Extract the [X, Y] coordinate from the center of the cell holding the provided text.  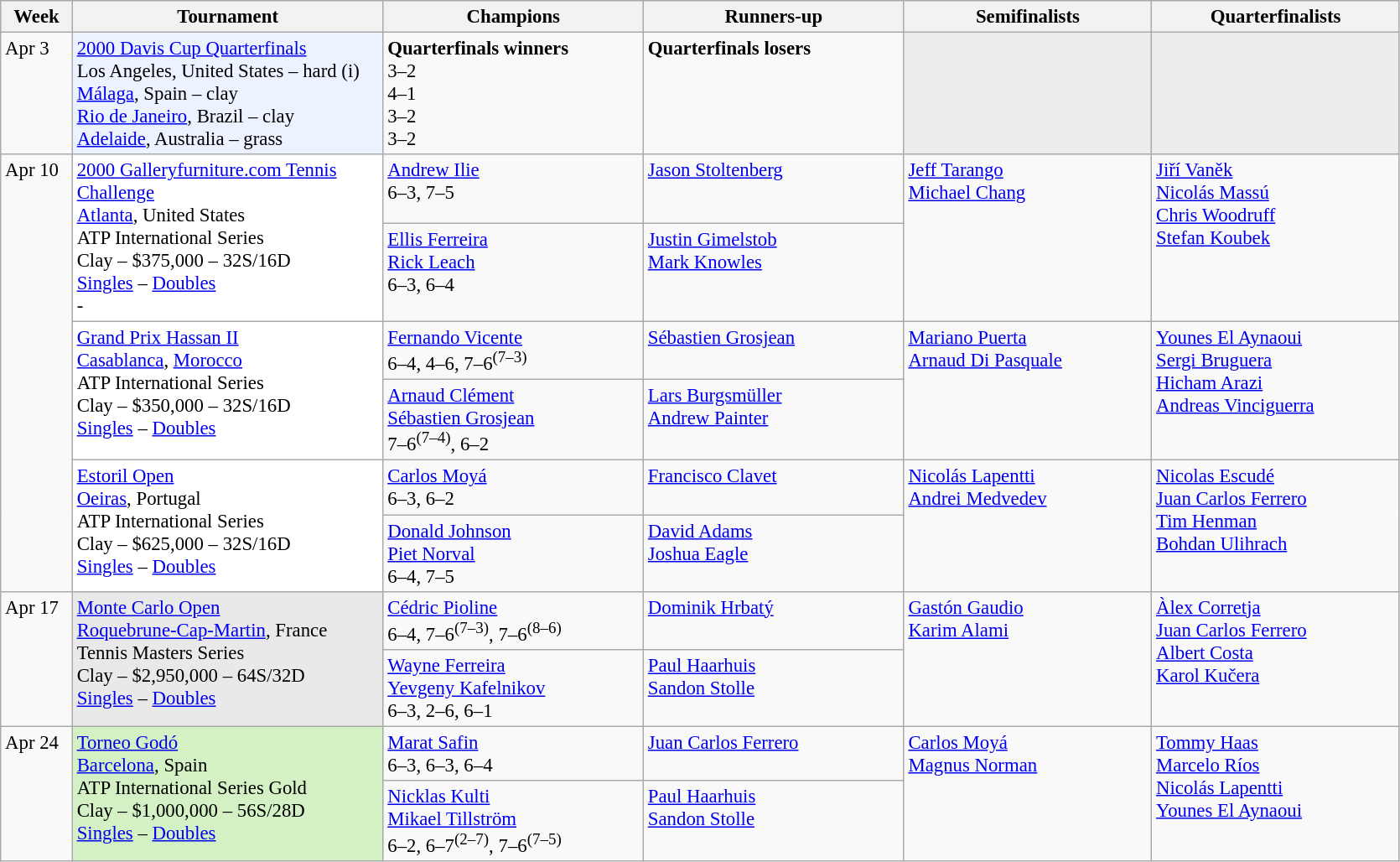
Fernando Vicente6–4, 4–6, 7–6(7–3) [513, 351]
Carlos Moyá 6–3, 6–2 [513, 488]
Lars Burgsmüller Andrew Painter [775, 420]
Champions [513, 17]
Jeff Tarango Michael Chang [1028, 238]
Donald Johnson Piet Norval6–4, 7–5 [513, 553]
Jason Stoltenberg [775, 190]
Àlex Corretja Juan Carlos Ferrero Albert Costa Karol Kučera [1276, 659]
Quarterfinals losers [775, 94]
Apr 3 [37, 94]
Juan Carlos Ferrero [775, 753]
Marat Safin6–3, 6–3, 6–4 [513, 753]
Apr 24 [37, 793]
Jiří Vaněk Nicolás Massú Chris Woodruff Stefan Koubek [1276, 238]
Justin Gimelstob Mark Knowles [775, 273]
Francisco Clavet [775, 488]
Nicolas Escudé Juan Carlos Ferrero Tim Henman Bohdan Ulihrach [1276, 526]
2000 Galleryfurniture.com Tennis Challenge Atlanta, United StatesATP International SeriesClay – $375,000 – 32S/16DSingles – Doubles - [228, 238]
Quarterfinals winners 3–2 4–1 3–2 3–2 [513, 94]
Semifinalists [1028, 17]
Gastón Gaudio Karim Alami [1028, 659]
Arnaud Clément Sébastien Grosjean7–6(7–4), 6–2 [513, 420]
Wayne Ferreira Yevgeny Kafelnikov6–3, 2–6, 6–1 [513, 688]
Grand Prix Hassan II Casablanca, MoroccoATP International SeriesClay – $350,000 – 32S/16DSingles – Doubles [228, 391]
Mariano Puerta Arnaud Di Pasquale [1028, 391]
Tournament [228, 17]
Nicolás Lapentti Andrei Medvedev [1028, 526]
David Adams Joshua Eagle [775, 553]
Torneo Godó Barcelona, SpainATP International Series GoldClay – $1,000,000 – 56S/28DSingles – Doubles [228, 793]
2000 Davis Cup Quarterfinals Los Angeles, United States – hard (i) Málaga, Spain – clay Rio de Janeiro, Brazil – clay Adelaide, Australia – grass [228, 94]
Sébastien Grosjean [775, 351]
Nicklas Kulti Mikael Tillström6–2, 6–7(2–7), 7–6(7–5) [513, 821]
Apr 17 [37, 659]
Younes El Aynaoui Sergi Bruguera Hicham Arazi Andreas Vinciguerra [1276, 391]
Tommy Haas Marcelo Ríos Nicolás Lapentti Younes El Aynaoui [1276, 793]
Carlos Moyá Magnus Norman [1028, 793]
Estoril Open Oeiras, PortugalATP International SeriesClay – $625,000 – 32S/16DSingles – Doubles [228, 526]
Cédric Pioline6–4, 7–6(7–3), 7–6(8–6) [513, 621]
Dominik Hrbatý [775, 621]
Quarterfinalists [1276, 17]
Ellis Ferreira Rick Leach6–3, 6–4 [513, 273]
Andrew Ilie6–3, 7–5 [513, 190]
Runners-up [775, 17]
Apr 10 [37, 372]
Monte Carlo Open Roquebrune-Cap-Martin, FranceTennis Masters SeriesClay – $2,950,000 – 64S/32DSingles – Doubles [228, 659]
Week [37, 17]
